Find where the given text appears and provide that cell's center as [x, y] coordinate. 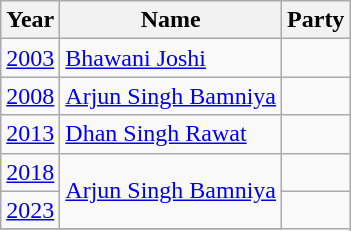
2023 [30, 210]
Party [316, 20]
2003 [30, 58]
Year [30, 20]
2013 [30, 134]
2008 [30, 96]
Dhan Singh Rawat [171, 134]
2018 [30, 172]
Bhawani Joshi [171, 58]
Name [171, 20]
